Return (x, y) of the center of cell containing provided text 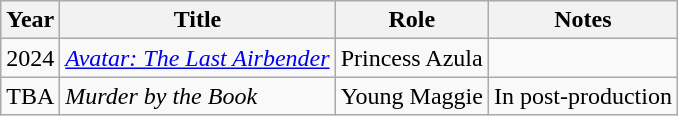
Princess Azula (412, 58)
TBA (30, 96)
In post-production (582, 96)
Young Maggie (412, 96)
Avatar: The Last Airbender (198, 58)
Role (412, 20)
Title (198, 20)
Murder by the Book (198, 96)
2024 (30, 58)
Notes (582, 20)
Year (30, 20)
